From the cell containing the given text, extract its center point as (x, y) coordinate. 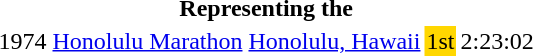
Honolulu Marathon (148, 41)
Honolulu, Hawaii (334, 41)
1st (440, 41)
